Search for the cell housing the specified text and yield its [X, Y] center coordinate. 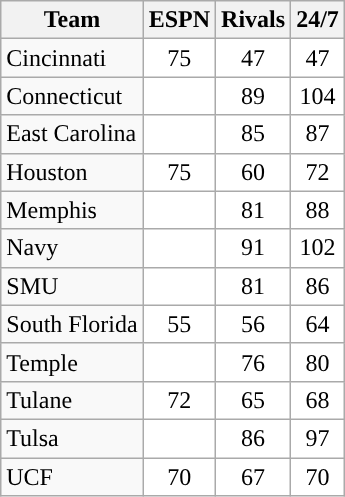
60 [254, 172]
Connecticut [72, 96]
64 [318, 324]
104 [318, 96]
Memphis [72, 210]
Cincinnati [72, 58]
85 [254, 134]
56 [254, 324]
ESPN [179, 20]
91 [254, 248]
88 [318, 210]
Tulsa [72, 438]
UCF [72, 477]
76 [254, 362]
80 [318, 362]
87 [318, 134]
55 [179, 324]
97 [318, 438]
SMU [72, 286]
Houston [72, 172]
Navy [72, 248]
67 [254, 477]
102 [318, 248]
Rivals [254, 20]
89 [254, 96]
East Carolina [72, 134]
South Florida [72, 324]
24/7 [318, 20]
Team [72, 20]
65 [254, 400]
Temple [72, 362]
Tulane [72, 400]
68 [318, 400]
